For the text-containing cell, return its midpoint in [X, Y] coordinate format. 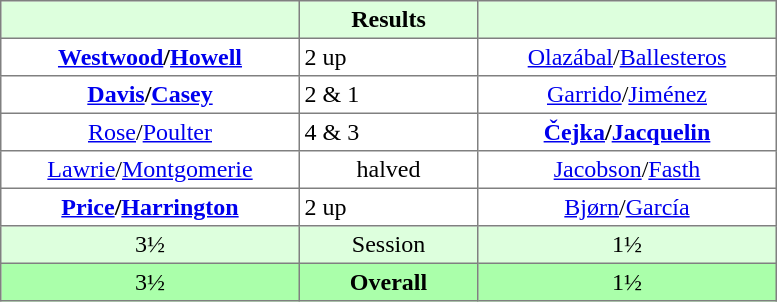
Westwood/Howell [150, 57]
halved [388, 170]
2 & 1 [388, 95]
Overall [388, 282]
Garrido/Jiménez [627, 95]
Bjørn/García [627, 207]
Davis/Casey [150, 95]
Jacobson/Fasth [627, 170]
Results [388, 20]
4 & 3 [388, 132]
Rose/Poulter [150, 132]
Čejka/Jacquelin [627, 132]
Lawrie/Montgomerie [150, 170]
Olazábal/Ballesteros [627, 57]
Price/Harrington [150, 207]
Session [388, 245]
